Capture the cell that displays the provided text and extract its [X, Y] central coordinate. 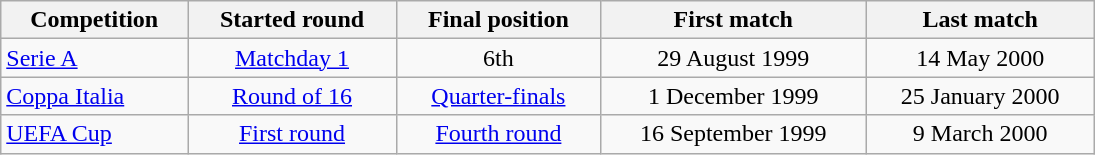
Serie A [94, 58]
29 August 1999 [733, 58]
Fourth round [498, 134]
Coppa Italia [94, 96]
25 January 2000 [980, 96]
14 May 2000 [980, 58]
6th [498, 58]
Quarter-finals [498, 96]
Competition [94, 20]
1 December 1999 [733, 96]
UEFA Cup [94, 134]
Started round [292, 20]
16 September 1999 [733, 134]
9 March 2000 [980, 134]
First match [733, 20]
Round of 16 [292, 96]
Matchday 1 [292, 58]
Last match [980, 20]
Final position [498, 20]
First round [292, 134]
